Search for the cell housing the specified text and yield its [x, y] center coordinate. 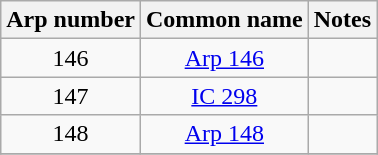
148 [71, 134]
Notes [342, 20]
Arp 146 [224, 58]
Common name [224, 20]
146 [71, 58]
Arp number [71, 20]
147 [71, 96]
Arp 148 [224, 134]
IC 298 [224, 96]
